Provide the [X, Y] coordinate of the cell's center where the given text is located.  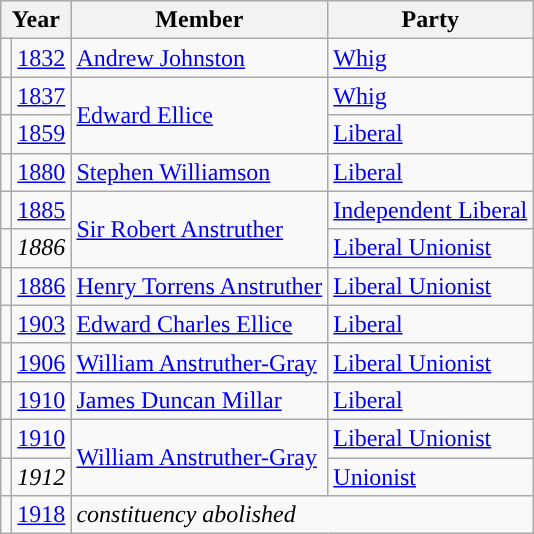
1880 [42, 172]
1903 [42, 324]
Independent Liberal [430, 210]
Henry Torrens Anstruther [200, 286]
constituency abolished [302, 515]
Year [36, 20]
James Duncan Millar [200, 400]
1906 [42, 362]
1859 [42, 134]
Stephen Williamson [200, 172]
1918 [42, 515]
Unionist [430, 477]
1832 [42, 58]
Edward Charles Ellice [200, 324]
Andrew Johnston [200, 58]
1885 [42, 210]
Edward Ellice [200, 115]
Party [430, 20]
Member [200, 20]
1912 [42, 477]
Sir Robert Anstruther [200, 229]
1837 [42, 96]
